Detect which cell encompasses the target text, then output its [X, Y] center coordinate. 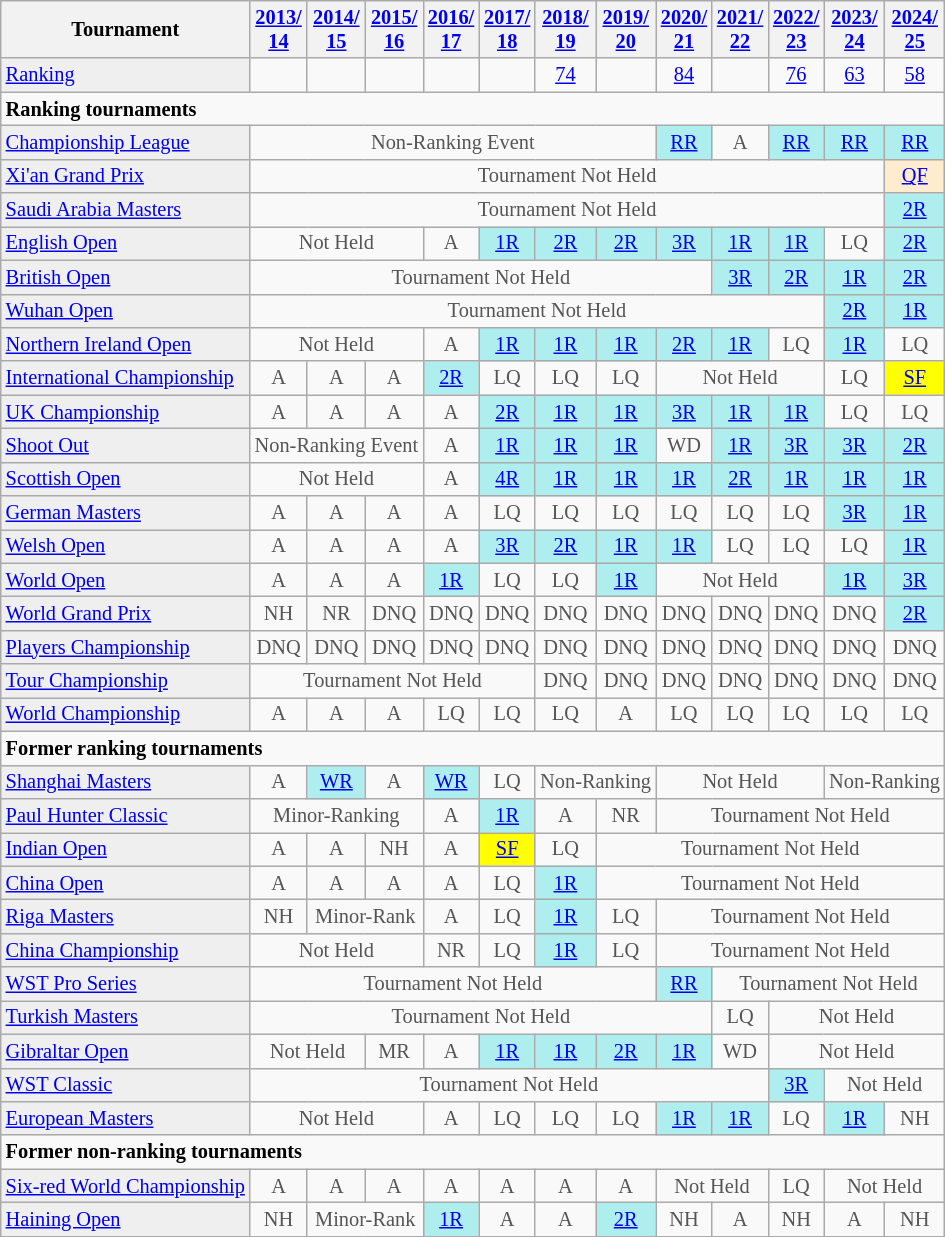
Shoot Out [126, 445]
MR [394, 1051]
Haining Open [126, 1219]
China Championship [126, 950]
WST Pro Series [126, 984]
Former ranking tournaments [473, 748]
2021/22 [740, 29]
English Open [126, 243]
2014/15 [336, 29]
Shanghai Masters [126, 782]
Championship League [126, 142]
Riga Masters [126, 916]
World Championship [126, 714]
Saudi Arabia Masters [126, 210]
Wuhan Open [126, 311]
European Masters [126, 1118]
International Championship [126, 378]
Ranking [126, 75]
British Open [126, 277]
2016/17 [451, 29]
2023/24 [854, 29]
Six-red World Championship [126, 1186]
Ranking tournaments [473, 109]
2022/23 [796, 29]
Minor-Ranking [336, 815]
63 [854, 75]
Welsh Open [126, 546]
Players Championship [126, 647]
58 [915, 75]
2013/14 [279, 29]
2017/18 [507, 29]
76 [796, 75]
74 [565, 75]
2020/21 [684, 29]
4R [507, 479]
Former non-ranking tournaments [473, 1152]
World Grand Prix [126, 613]
2015/16 [394, 29]
WST Classic [126, 1085]
84 [684, 75]
2019/20 [626, 29]
Indian Open [126, 849]
Northern Ireland Open [126, 344]
QF [915, 176]
World Open [126, 580]
UK Championship [126, 412]
China Open [126, 883]
Gibraltar Open [126, 1051]
Tournament [126, 29]
Xi'an Grand Prix [126, 176]
2018/19 [565, 29]
2024/25 [915, 29]
Scottish Open [126, 479]
Paul Hunter Classic [126, 815]
German Masters [126, 513]
Turkish Masters [126, 1017]
Tour Championship [126, 681]
